Identify which cell holds the provided text, then report its [X, Y] central coordinate. 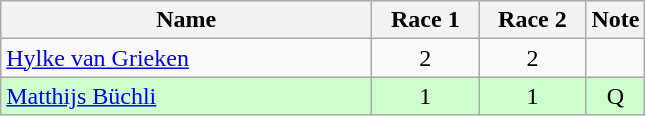
Matthijs Büchli [186, 96]
Name [186, 20]
Race 1 [426, 20]
Q [616, 96]
Hylke van Grieken [186, 58]
Note [616, 20]
Race 2 [532, 20]
